Return the [x, y] coordinate for the center point of the cell that contains the specified text.  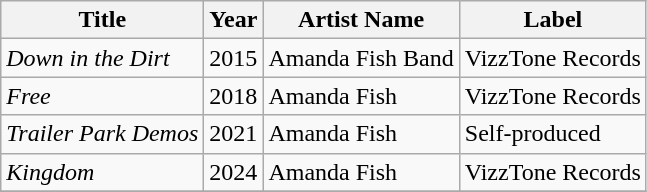
2018 [234, 96]
Artist Name [361, 20]
Kingdom [102, 172]
Free [102, 96]
2021 [234, 134]
Trailer Park Demos [102, 134]
Year [234, 20]
Title [102, 20]
2024 [234, 172]
2015 [234, 58]
Label [552, 20]
Down in the Dirt [102, 58]
Self-produced [552, 134]
Amanda Fish Band [361, 58]
